Extract the [X, Y] coordinate from the center of the cell holding the provided text.  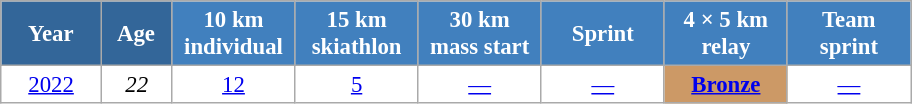
5 [356, 85]
4 × 5 km relay [726, 34]
Bronze [726, 85]
15 km skiathlon [356, 34]
10 km individual [234, 34]
2022 [52, 85]
Team sprint [848, 34]
22 [136, 85]
Year [52, 34]
Sprint [602, 34]
Age [136, 34]
12 [234, 85]
30 km mass start [480, 34]
